Pinpoint the cell where the given text exists, returning its [X, Y] midpoint coordinate. 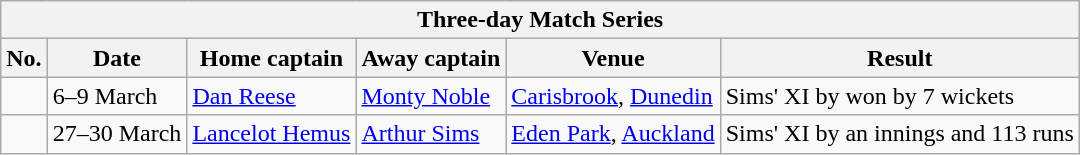
Sims' XI by an innings and 113 runs [900, 134]
Result [900, 58]
Home captain [272, 58]
Sims' XI by won by 7 wickets [900, 96]
No. [24, 58]
27–30 March [117, 134]
Away captain [431, 58]
Arthur Sims [431, 134]
Date [117, 58]
Eden Park, Auckland [613, 134]
Three-day Match Series [540, 20]
Dan Reese [272, 96]
Monty Noble [431, 96]
Carisbrook, Dunedin [613, 96]
Venue [613, 58]
6–9 March [117, 96]
Lancelot Hemus [272, 134]
